Capture the cell that displays the provided text and extract its (X, Y) central coordinate. 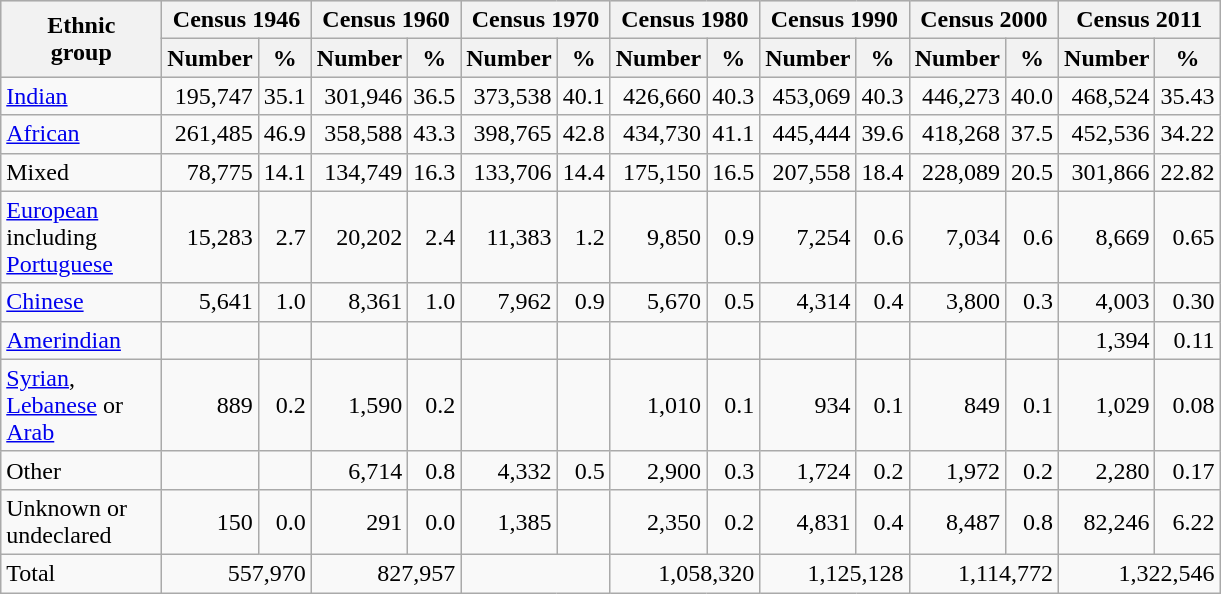
Other (82, 470)
4,314 (808, 302)
175,150 (658, 172)
Census 2000 (984, 20)
195,747 (210, 96)
468,524 (1107, 96)
20.5 (1032, 172)
1,322,546 (1140, 573)
40.1 (584, 96)
452,536 (1107, 134)
Census 1970 (536, 20)
373,538 (509, 96)
41.1 (734, 134)
Indian (82, 96)
228,089 (957, 172)
14.1 (284, 172)
8,669 (1107, 237)
2.4 (434, 237)
934 (808, 405)
Census 1960 (386, 20)
European including Portuguese (82, 237)
4,332 (509, 470)
Syrian, Lebanese or Arab (82, 405)
Amerindian (82, 340)
150 (210, 522)
1,385 (509, 522)
Ethnicgroup (82, 39)
20,202 (359, 237)
34.22 (1188, 134)
3,800 (957, 302)
14.4 (584, 172)
291 (359, 522)
37.5 (1032, 134)
6.22 (1188, 522)
1,394 (1107, 340)
889 (210, 405)
1,058,320 (684, 573)
4,831 (808, 522)
0.17 (1188, 470)
1.2 (584, 237)
40.0 (1032, 96)
301,946 (359, 96)
398,765 (509, 134)
134,749 (359, 172)
African (82, 134)
43.3 (434, 134)
Census 2011 (1140, 20)
18.4 (882, 172)
7,962 (509, 302)
11,383 (509, 237)
7,254 (808, 237)
Mixed (82, 172)
261,485 (210, 134)
1,972 (957, 470)
7,034 (957, 237)
42.8 (584, 134)
39.6 (882, 134)
445,444 (808, 134)
453,069 (808, 96)
6,714 (359, 470)
0.11 (1188, 340)
35.1 (284, 96)
Total (82, 573)
446,273 (957, 96)
15,283 (210, 237)
Census 1946 (236, 20)
426,660 (658, 96)
557,970 (236, 573)
2.7 (284, 237)
16.3 (434, 172)
22.82 (1188, 172)
46.9 (284, 134)
Census 1990 (834, 20)
Chinese (82, 302)
82,246 (1107, 522)
358,588 (359, 134)
301,866 (1107, 172)
133,706 (509, 172)
434,730 (658, 134)
8,361 (359, 302)
1,724 (808, 470)
5,641 (210, 302)
1,114,772 (984, 573)
5,670 (658, 302)
1,029 (1107, 405)
1,590 (359, 405)
78,775 (210, 172)
2,280 (1107, 470)
16.5 (734, 172)
2,900 (658, 470)
36.5 (434, 96)
827,957 (386, 573)
4,003 (1107, 302)
Unknown or undeclared (82, 522)
849 (957, 405)
8,487 (957, 522)
0.30 (1188, 302)
418,268 (957, 134)
1,125,128 (834, 573)
0.08 (1188, 405)
0.65 (1188, 237)
207,558 (808, 172)
Census 1980 (684, 20)
9,850 (658, 237)
2,350 (658, 522)
1,010 (658, 405)
35.43 (1188, 96)
